Extract the (x, y) coordinate from the center of the cell holding the provided text.  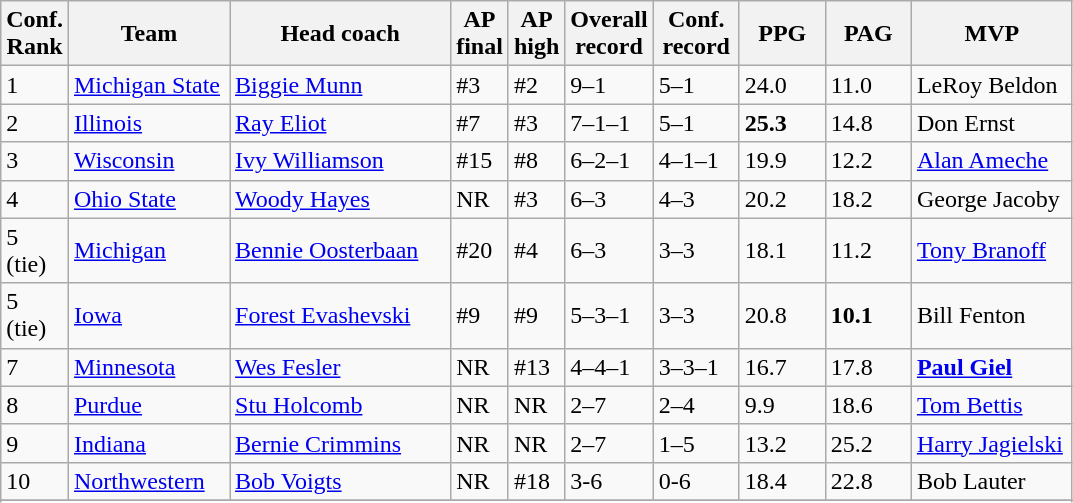
#18 (536, 481)
Northwestern (148, 481)
Illinois (148, 123)
13.2 (782, 443)
10 (35, 481)
Purdue (148, 405)
11.0 (868, 85)
4 (35, 199)
PAG (868, 34)
4–1–1 (696, 161)
11.2 (868, 250)
19.9 (782, 161)
Ohio State (148, 199)
4–3 (696, 199)
Tony Branoff (992, 250)
Forest Evashevski (340, 316)
#7 (480, 123)
5–3–1 (609, 316)
MVP (992, 34)
18.4 (782, 481)
20.2 (782, 199)
Bill Fenton (992, 316)
Bob Lauter (992, 481)
17.8 (868, 367)
Team (148, 34)
Head coach (340, 34)
Michigan (148, 250)
#15 (480, 161)
12.2 (868, 161)
Conf. record (696, 34)
Bernie Crimmins (340, 443)
Alan Ameche (992, 161)
9 (35, 443)
1 (35, 85)
8 (35, 405)
Iowa (148, 316)
Stu Holcomb (340, 405)
18.2 (868, 199)
9–1 (609, 85)
Paul Giel (992, 367)
7 (35, 367)
7–1–1 (609, 123)
#13 (536, 367)
22.8 (868, 481)
0-6 (696, 481)
#4 (536, 250)
Harry Jagielski (992, 443)
Michigan State (148, 85)
Overall record (609, 34)
Minnesota (148, 367)
George Jacoby (992, 199)
Wes Fesler (340, 367)
10.1 (868, 316)
3–3–1 (696, 367)
AP high (536, 34)
6–2–1 (609, 161)
25.3 (782, 123)
AP final (480, 34)
Biggie Munn (340, 85)
9.9 (782, 405)
#2 (536, 85)
16.7 (782, 367)
3 (35, 161)
Indiana (148, 443)
Conf. Rank (35, 34)
Woody Hayes (340, 199)
LeRoy Beldon (992, 85)
1–5 (696, 443)
4–4–1 (609, 367)
14.8 (868, 123)
#20 (480, 250)
2 (35, 123)
#8 (536, 161)
Bennie Oosterbaan (340, 250)
18.1 (782, 250)
2–4 (696, 405)
Tom Bettis (992, 405)
Ivy Williamson (340, 161)
Wisconsin (148, 161)
18.6 (868, 405)
PPG (782, 34)
20.8 (782, 316)
Don Ernst (992, 123)
24.0 (782, 85)
3-6 (609, 481)
25.2 (868, 443)
Bob Voigts (340, 481)
Ray Eliot (340, 123)
